Determine the [x, y] coordinate at the center of the cell enclosing the given text.  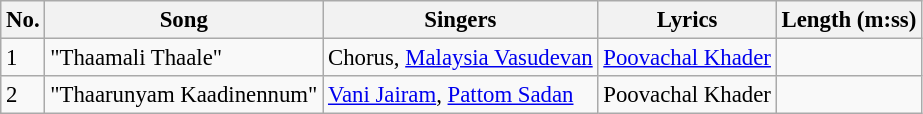
Singers [460, 20]
2 [23, 95]
1 [23, 58]
Chorus, Malaysia Vasudevan [460, 58]
No. [23, 20]
Vani Jairam, Pattom Sadan [460, 95]
"Thaamali Thaale" [184, 58]
Lyrics [687, 20]
Length (m:ss) [848, 20]
"Thaarunyam Kaadinennum" [184, 95]
Song [184, 20]
